Pinpoint the cell where the given text exists, returning its [x, y] midpoint coordinate. 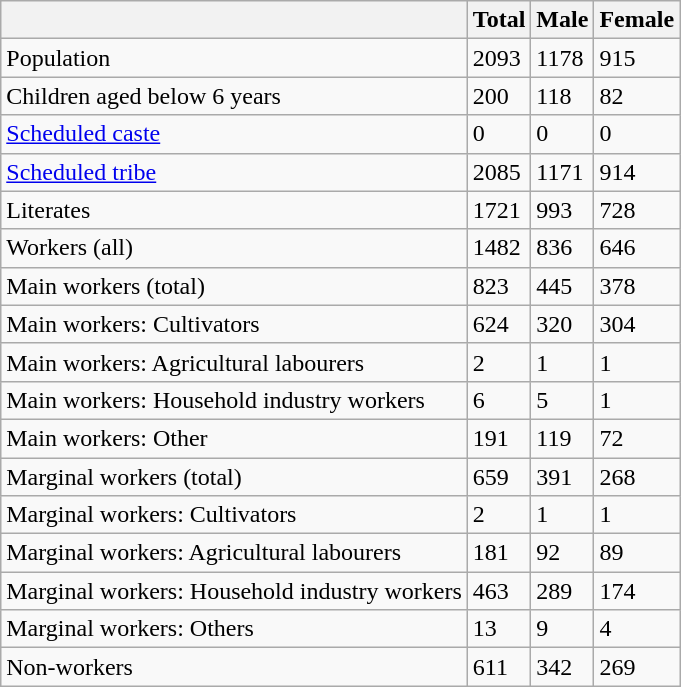
304 [637, 324]
Non-workers [234, 667]
Population [234, 58]
391 [562, 477]
Male [562, 20]
320 [562, 324]
624 [499, 324]
268 [637, 477]
Marginal workers: Household industry workers [234, 591]
342 [562, 667]
Literates [234, 210]
13 [499, 629]
2085 [499, 172]
Marginal workers: Agricultural labourers [234, 553]
Scheduled caste [234, 134]
Marginal workers: Others [234, 629]
836 [562, 248]
181 [499, 553]
200 [499, 96]
1178 [562, 58]
Main workers: Household industry workers [234, 400]
9 [562, 629]
191 [499, 438]
Main workers (total) [234, 286]
119 [562, 438]
728 [637, 210]
646 [637, 248]
Main workers: Other [234, 438]
Children aged below 6 years [234, 96]
Scheduled tribe [234, 172]
Workers (all) [234, 248]
1171 [562, 172]
Total [499, 20]
Main workers: Agricultural labourers [234, 362]
269 [637, 667]
659 [499, 477]
118 [562, 96]
72 [637, 438]
4 [637, 629]
92 [562, 553]
378 [637, 286]
174 [637, 591]
445 [562, 286]
89 [637, 553]
993 [562, 210]
823 [499, 286]
915 [637, 58]
Marginal workers: Cultivators [234, 515]
611 [499, 667]
Marginal workers (total) [234, 477]
5 [562, 400]
1721 [499, 210]
Main workers: Cultivators [234, 324]
2093 [499, 58]
463 [499, 591]
289 [562, 591]
914 [637, 172]
82 [637, 96]
6 [499, 400]
1482 [499, 248]
Female [637, 20]
